For the text-containing cell, return its midpoint in [x, y] coordinate format. 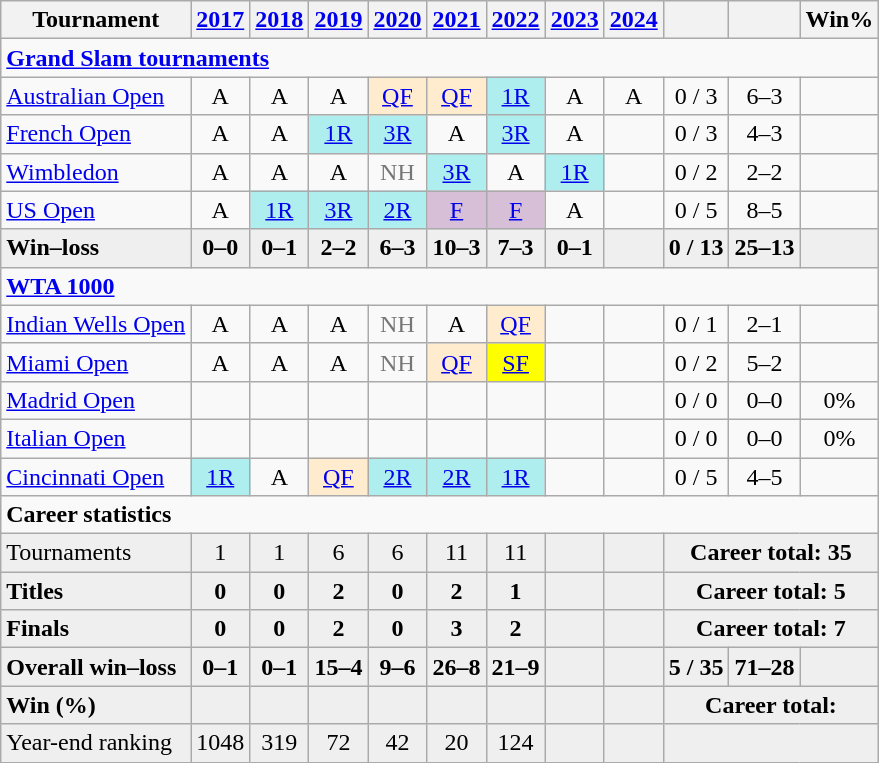
Indian Wells Open [96, 324]
2018 [280, 20]
Career total: 7 [770, 629]
2019 [338, 20]
US Open [96, 210]
Finals [96, 629]
2017 [220, 20]
Tournament [96, 20]
Career total: 35 [770, 553]
0 / 13 [696, 248]
Overall win–loss [96, 667]
French Open [96, 134]
72 [338, 743]
Year-end ranking [96, 743]
20 [456, 743]
1048 [220, 743]
124 [516, 743]
26–8 [456, 667]
Madrid Open [96, 400]
5–2 [764, 362]
SF [516, 362]
Career total: [770, 705]
Titles [96, 591]
Italian Open [96, 438]
2021 [456, 20]
2024 [634, 20]
3 [456, 629]
Tournaments [96, 553]
2–1 [764, 324]
4–5 [764, 477]
2020 [398, 20]
9–6 [398, 667]
Win–loss [96, 248]
Win% [840, 20]
7–3 [516, 248]
Cincinnati Open [96, 477]
21–9 [516, 667]
25–13 [764, 248]
5 / 35 [696, 667]
Career total: 5 [770, 591]
Win (%) [96, 705]
WTA 1000 [440, 286]
71–28 [764, 667]
0 / 1 [696, 324]
8–5 [764, 210]
Miami Open [96, 362]
42 [398, 743]
4–3 [764, 134]
Career statistics [440, 515]
Grand Slam tournaments [440, 58]
2023 [574, 20]
2022 [516, 20]
10–3 [456, 248]
15–4 [338, 667]
Wimbledon [96, 172]
Australian Open [96, 96]
319 [280, 743]
